Return (X, Y) of the center of cell containing provided text 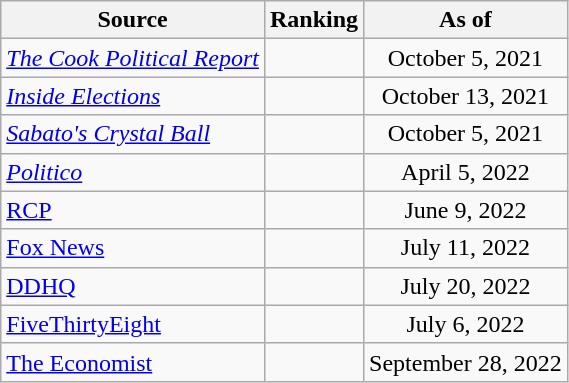
The Cook Political Report (133, 58)
FiveThirtyEight (133, 324)
As of (466, 20)
September 28, 2022 (466, 362)
April 5, 2022 (466, 172)
July 6, 2022 (466, 324)
Fox News (133, 248)
Source (133, 20)
DDHQ (133, 286)
June 9, 2022 (466, 210)
July 20, 2022 (466, 286)
RCP (133, 210)
October 13, 2021 (466, 96)
The Economist (133, 362)
Sabato's Crystal Ball (133, 134)
Politico (133, 172)
Ranking (314, 20)
Inside Elections (133, 96)
July 11, 2022 (466, 248)
